Identify which cell holds the provided text, then report its (x, y) central coordinate. 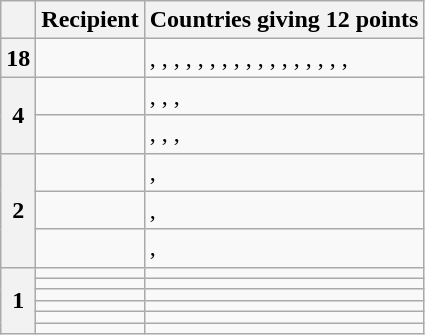
18 (18, 58)
1 (18, 300)
Recipient (90, 20)
Countries giving 12 points (284, 20)
2 (18, 210)
4 (18, 115)
, , , , , , , , , , , , , , , , , (284, 58)
